Identify which cell holds the provided text, then report its (X, Y) central coordinate. 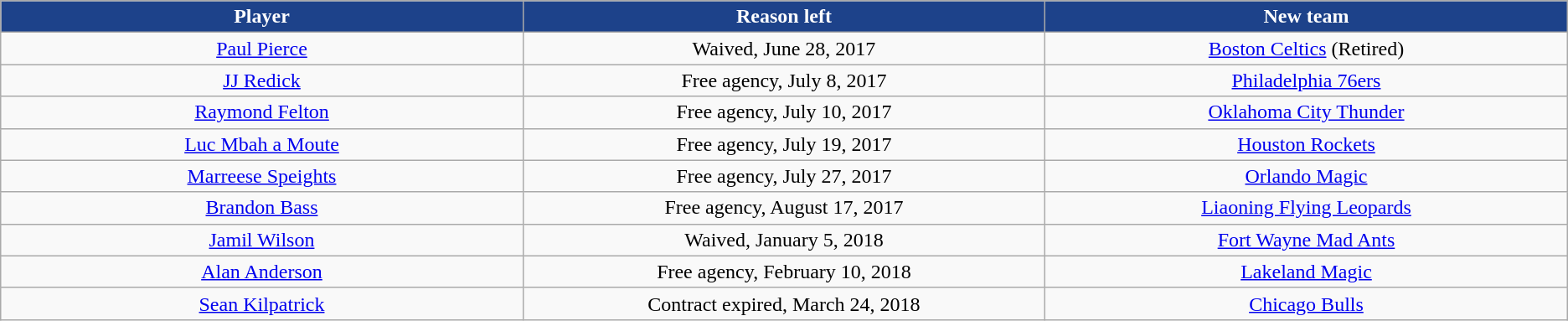
Reason left (784, 17)
New team (1307, 17)
Free agency, February 10, 2018 (784, 272)
Contract expired, March 24, 2018 (784, 303)
Paul Pierce (261, 49)
Free agency, August 17, 2017 (784, 208)
Brandon Bass (261, 208)
Jamil Wilson (261, 240)
Alan Anderson (261, 272)
Raymond Felton (261, 112)
Philadelphia 76ers (1307, 80)
Free agency, July 8, 2017 (784, 80)
Houston Rockets (1307, 144)
Sean Kilpatrick (261, 303)
Orlando Magic (1307, 176)
Waived, January 5, 2018 (784, 240)
Free agency, July 27, 2017 (784, 176)
Boston Celtics (Retired) (1307, 49)
Oklahoma City Thunder (1307, 112)
Free agency, July 10, 2017 (784, 112)
Marreese Speights (261, 176)
Fort Wayne Mad Ants (1307, 240)
Liaoning Flying Leopards (1307, 208)
Waived, June 28, 2017 (784, 49)
Free agency, July 19, 2017 (784, 144)
Player (261, 17)
Chicago Bulls (1307, 303)
Lakeland Magic (1307, 272)
JJ Redick (261, 80)
Luc Mbah a Moute (261, 144)
